Provide the (x, y) coordinate of the cell's center where the given text is located.  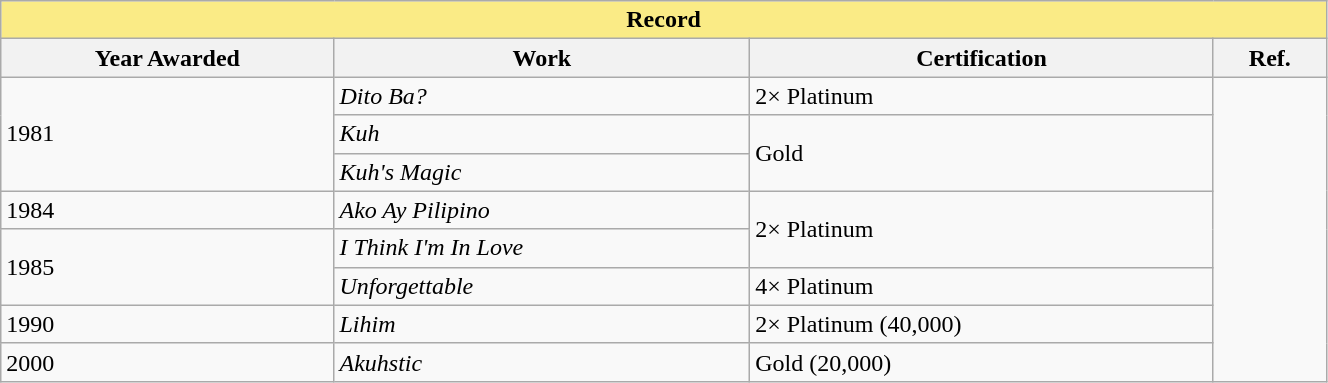
Record (664, 20)
Year Awarded (168, 58)
Akuhstic (542, 362)
4× Platinum (982, 286)
Lihim (542, 324)
1990 (168, 324)
2× Platinum (40,000) (982, 324)
Ako Ay Pilipino (542, 210)
Gold (982, 153)
2000 (168, 362)
Certification (982, 58)
Work (542, 58)
Unforgettable (542, 286)
1985 (168, 267)
Kuh's Magic (542, 172)
1981 (168, 134)
I Think I'm In Love (542, 248)
Kuh (542, 134)
Dito Ba? (542, 96)
Gold (20,000) (982, 362)
Ref. (1270, 58)
1984 (168, 210)
